Scan for the cell matching the given text and deliver its [X, Y] coordinate at center. 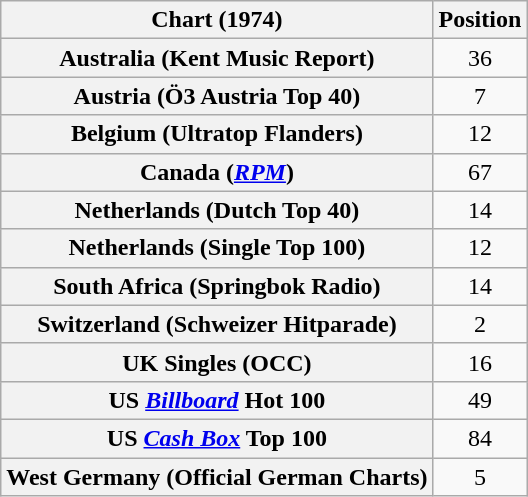
West Germany (Official German Charts) [217, 477]
Switzerland (Schweizer Hitparade) [217, 324]
Netherlands (Dutch Top 40) [217, 210]
16 [480, 362]
49 [480, 400]
South Africa (Springbok Radio) [217, 286]
7 [480, 96]
Austria (Ö3 Austria Top 40) [217, 96]
5 [480, 477]
Belgium (Ultratop Flanders) [217, 134]
US Cash Box Top 100 [217, 438]
Netherlands (Single Top 100) [217, 248]
36 [480, 58]
Chart (1974) [217, 20]
US Billboard Hot 100 [217, 400]
84 [480, 438]
Position [480, 20]
UK Singles (OCC) [217, 362]
2 [480, 324]
67 [480, 172]
Australia (Kent Music Report) [217, 58]
Canada (RPM) [217, 172]
